Capture the cell that displays the provided text and extract its [x, y] central coordinate. 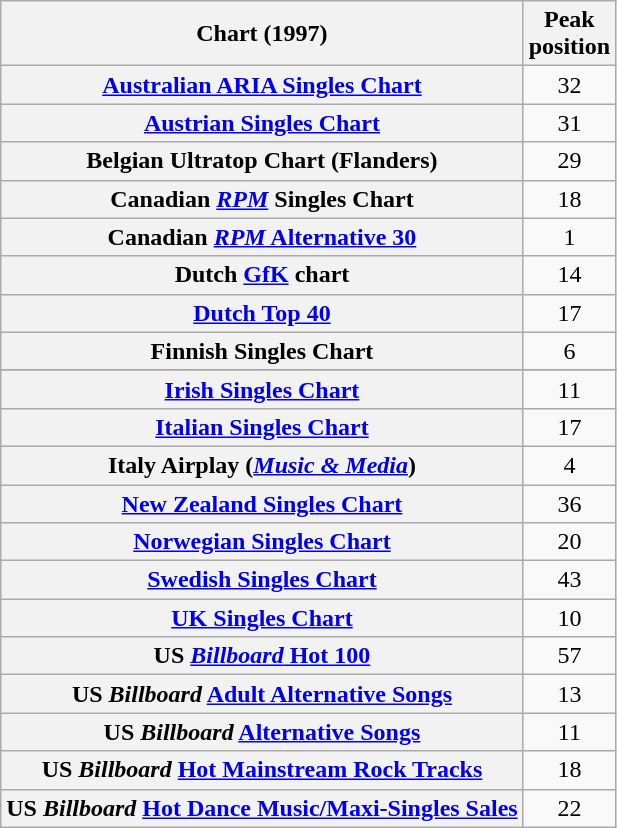
4 [569, 465]
Finnish Singles Chart [262, 351]
Canadian RPM Singles Chart [262, 199]
Italian Singles Chart [262, 427]
29 [569, 161]
22 [569, 808]
US Billboard Hot Dance Music/Maxi-Singles Sales [262, 808]
US Billboard Hot Mainstream Rock Tracks [262, 770]
14 [569, 275]
US Billboard Adult Alternative Songs [262, 694]
Italy Airplay (Music & Media) [262, 465]
Peakposition [569, 34]
32 [569, 85]
Canadian RPM Alternative 30 [262, 237]
Belgian Ultratop Chart (Flanders) [262, 161]
10 [569, 618]
57 [569, 656]
US Billboard Hot 100 [262, 656]
Dutch Top 40 [262, 313]
43 [569, 580]
36 [569, 503]
US Billboard Alternative Songs [262, 732]
Chart (1997) [262, 34]
31 [569, 123]
20 [569, 542]
Austrian Singles Chart [262, 123]
New Zealand Singles Chart [262, 503]
Swedish Singles Chart [262, 580]
Norwegian Singles Chart [262, 542]
13 [569, 694]
Dutch GfK chart [262, 275]
UK Singles Chart [262, 618]
6 [569, 351]
1 [569, 237]
Irish Singles Chart [262, 389]
Australian ARIA Singles Chart [262, 85]
